Search for the cell housing the specified text and yield its [X, Y] center coordinate. 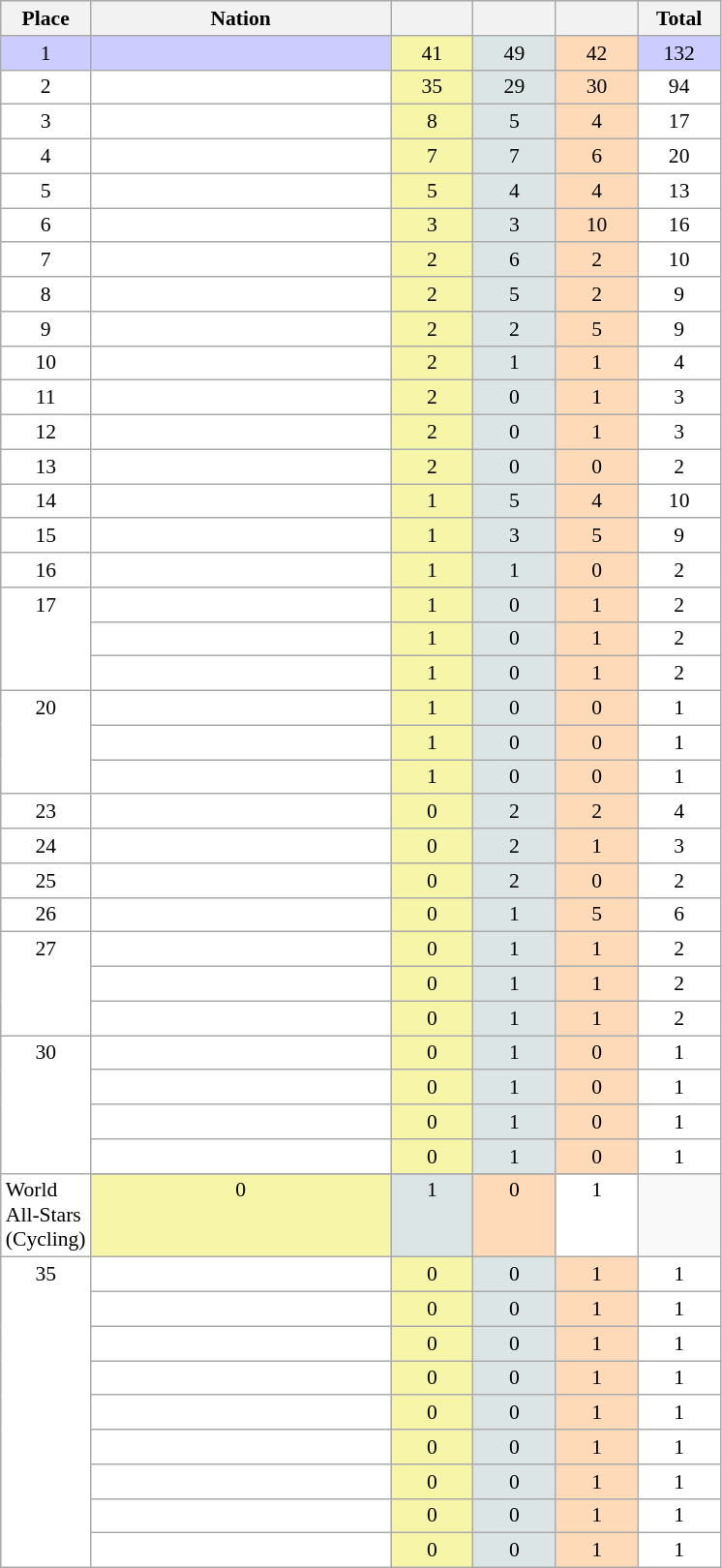
25 [46, 881]
15 [46, 536]
132 [679, 53]
42 [596, 53]
12 [46, 433]
49 [515, 53]
41 [432, 53]
Nation [241, 18]
World All-Stars (Cycling) [46, 1216]
27 [46, 983]
Place [46, 18]
11 [46, 398]
Total [679, 18]
94 [679, 87]
26 [46, 915]
23 [46, 812]
24 [46, 846]
14 [46, 501]
29 [515, 87]
